Detect which cell encompasses the target text, then output its [x, y] center coordinate. 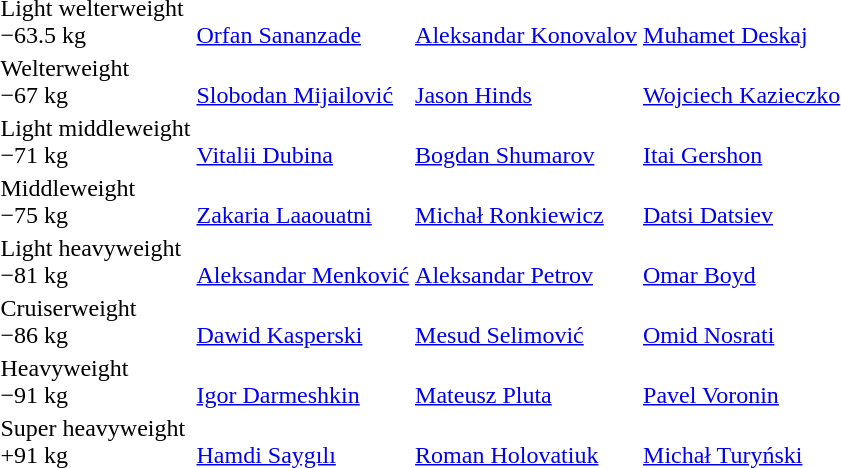
Michał Ronkiewicz [526, 202]
Aleksandar Menković [303, 262]
Bogdan Shumarov [526, 142]
Mesud Selimović [526, 322]
Jason Hinds [526, 82]
Zakaria Laaouatni [303, 202]
Igor Darmeshkin [303, 382]
Dawid Kasperski [303, 322]
Mateusz Pluta [526, 382]
Vitalii Dubina [303, 142]
Slobodan Mijailović [303, 82]
Aleksandar Petrov [526, 262]
